Pinpoint the cell where the given text exists, returning its [x, y] midpoint coordinate. 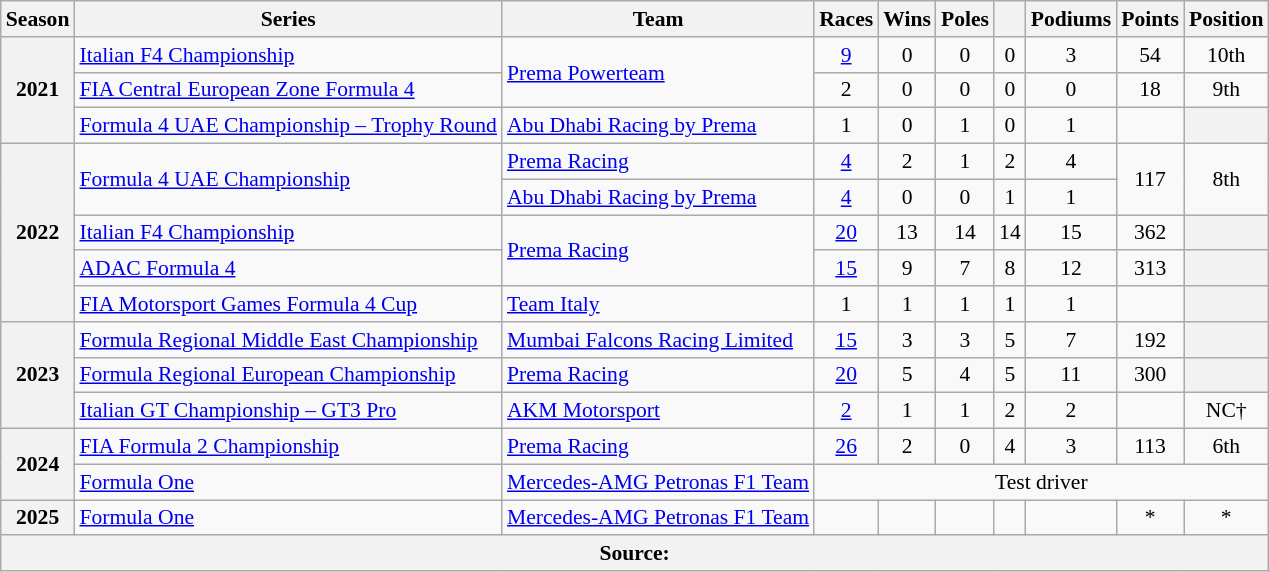
9th [1226, 90]
117 [1150, 180]
Team Italy [658, 304]
Team [658, 19]
AKM Motorsport [658, 411]
362 [1150, 233]
FIA Formula 2 Championship [288, 447]
Points [1150, 19]
2022 [38, 233]
13 [907, 233]
Position [1226, 19]
Races [846, 19]
26 [846, 447]
Season [38, 19]
113 [1150, 447]
11 [1072, 375]
6th [1226, 447]
Formula Regional Middle East Championship [288, 340]
NC† [1226, 411]
2021 [38, 90]
Test driver [1041, 482]
Wins [907, 19]
12 [1072, 269]
Poles [965, 19]
FIA Motorsport Games Formula 4 Cup [288, 304]
10th [1226, 55]
313 [1150, 269]
FIA Central European Zone Formula 4 [288, 90]
Prema Powerteam [658, 72]
Italian GT Championship – GT3 Pro [288, 411]
54 [1150, 55]
192 [1150, 340]
Podiums [1072, 19]
Mumbai Falcons Racing Limited [658, 340]
ADAC Formula 4 [288, 269]
Formula Regional European Championship [288, 375]
Formula 4 UAE Championship – Trophy Round [288, 126]
Source: [635, 554]
Formula 4 UAE Championship [288, 180]
2024 [38, 464]
8th [1226, 180]
8 [1010, 269]
2025 [38, 518]
18 [1150, 90]
2023 [38, 376]
300 [1150, 375]
Series [288, 19]
